Capture the cell that displays the provided text and extract its [x, y] central coordinate. 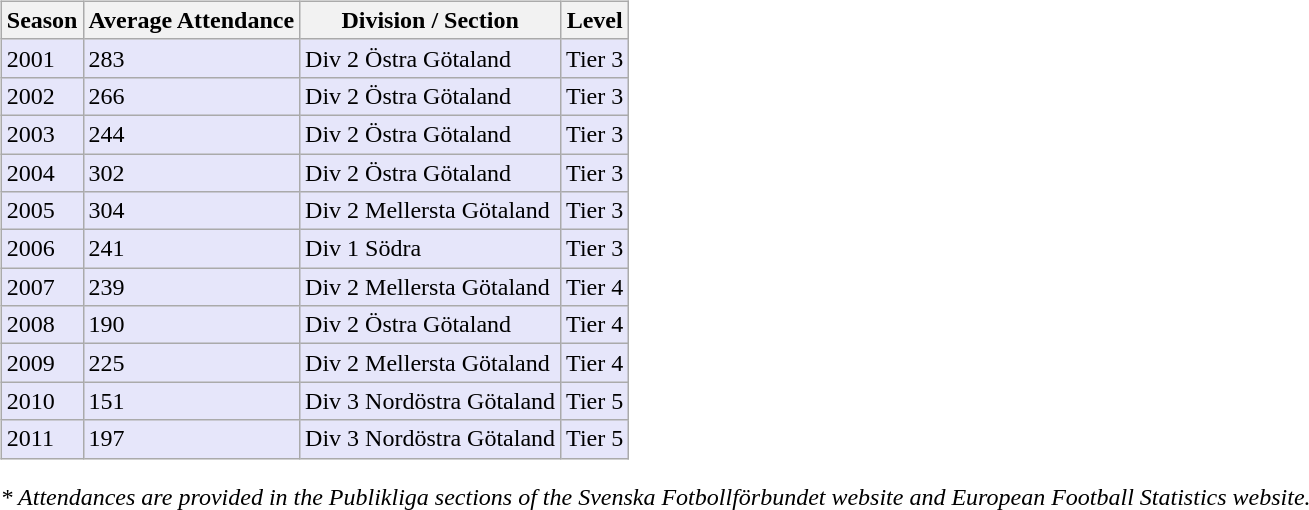
302 [192, 173]
151 [192, 401]
225 [192, 363]
2007 [42, 287]
Div 1 Södra [430, 249]
266 [192, 96]
2009 [42, 363]
2006 [42, 249]
2002 [42, 96]
Season [42, 20]
2001 [42, 58]
244 [192, 134]
190 [192, 325]
2005 [42, 211]
2003 [42, 134]
197 [192, 439]
Division / Section [430, 20]
241 [192, 249]
2010 [42, 401]
239 [192, 287]
2004 [42, 173]
2011 [42, 439]
Average Attendance [192, 20]
2008 [42, 325]
304 [192, 211]
283 [192, 58]
Level [595, 20]
